For the text-containing cell, return its midpoint in [x, y] coordinate format. 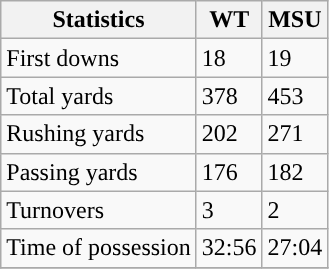
18 [229, 58]
Turnovers [99, 210]
Time of possession [99, 248]
27:04 [295, 248]
182 [295, 172]
32:56 [229, 248]
Total yards [99, 96]
271 [295, 134]
Rushing yards [99, 134]
Passing yards [99, 172]
202 [229, 134]
19 [295, 58]
WT [229, 20]
2 [295, 210]
176 [229, 172]
MSU [295, 20]
First downs [99, 58]
378 [229, 96]
453 [295, 96]
3 [229, 210]
Statistics [99, 20]
